From the cell containing the given text, extract its center point as [X, Y] coordinate. 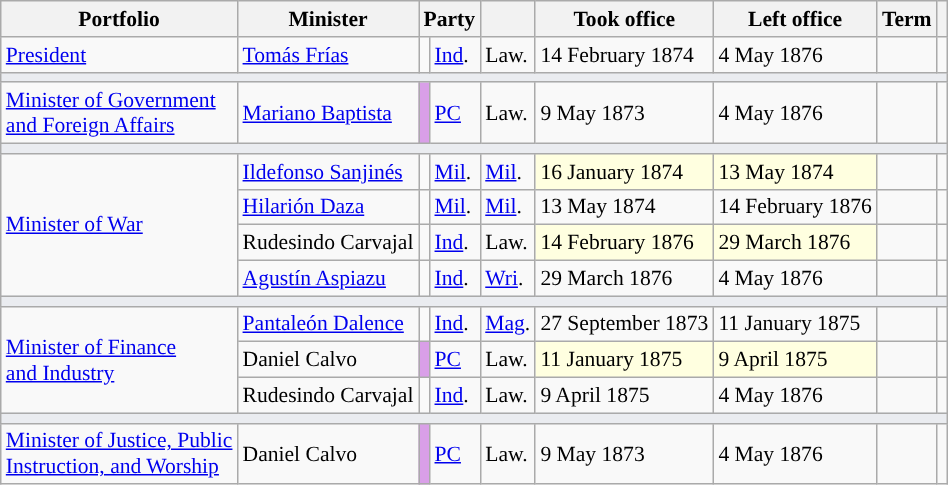
Took office [624, 19]
Tomás Frías [328, 55]
Pantaleón Dalence [328, 324]
Agustín Aspiazu [328, 279]
Minister of Financeand Industry [120, 360]
Minister of Justice, PublicInstruction, and Worship [120, 454]
Wri. [508, 279]
14 February 1874 [624, 55]
President [120, 55]
Mariano Baptista [328, 114]
Portfolio [120, 19]
Ildefonso Sanjinés [328, 172]
Hilarión Daza [328, 207]
Minister of War [120, 225]
Minister [328, 19]
Term [907, 19]
Party [449, 19]
16 January 1874 [624, 172]
Left office [795, 19]
Mag. [508, 324]
Minister of Governmentand Foreign Affairs [120, 114]
27 September 1873 [624, 324]
